Locate the cell with the specified text and output its [X, Y] center coordinate. 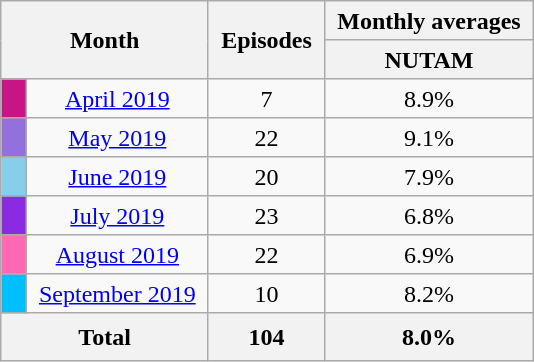
May 2019 [117, 138]
8.9% [430, 98]
August 2019 [117, 254]
6.9% [430, 254]
7.9% [430, 176]
Episodes [266, 40]
July 2019 [117, 216]
Month [105, 40]
23 [266, 216]
8.0% [430, 338]
Total [105, 338]
8.2% [430, 294]
104 [266, 338]
7 [266, 98]
June 2019 [117, 176]
April 2019 [117, 98]
Monthly averages [430, 20]
20 [266, 176]
9.1% [430, 138]
September 2019 [117, 294]
6.8% [430, 216]
10 [266, 294]
NUTAM [430, 60]
